Identify which cell holds the provided text, then report its (X, Y) central coordinate. 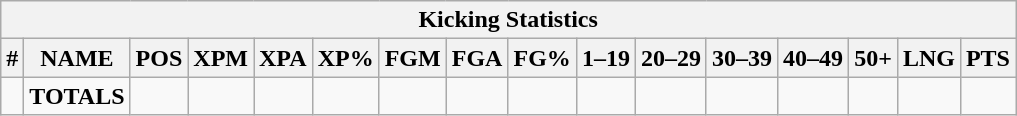
50+ (874, 58)
1–19 (606, 58)
40–49 (814, 58)
# (12, 58)
XP% (346, 58)
TOTALS (77, 96)
NAME (77, 58)
XPA (284, 58)
FG% (542, 58)
PTS (988, 58)
FGA (477, 58)
20–29 (670, 58)
LNG (928, 58)
POS (159, 58)
30–39 (742, 58)
FGM (412, 58)
XPM (221, 58)
Kicking Statistics (508, 20)
